Search for the cell housing the specified text and yield its (X, Y) center coordinate. 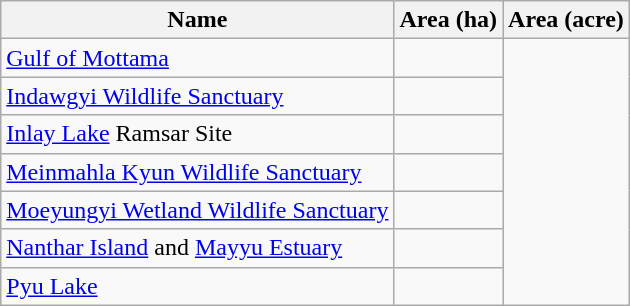
Meinmahla Kyun Wildlife Sanctuary (198, 172)
Area (ha) (448, 20)
Pyu Lake (198, 286)
Indawgyi Wildlife Sanctuary (198, 96)
Moeyungyi Wetland Wildlife Sanctuary (198, 210)
Gulf of Mottama (198, 58)
Name (198, 20)
Inlay Lake Ramsar Site (198, 134)
Nanthar Island and Mayyu Estuary (198, 248)
Area (acre) (566, 20)
